Provide the (x, y) coordinate of the cell's center where the given text is located.  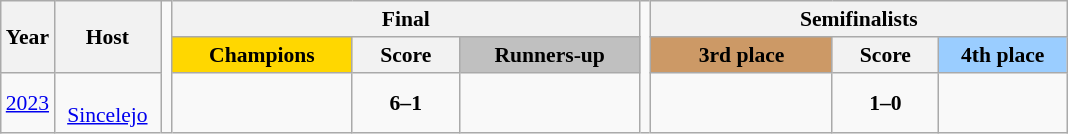
Champions (262, 55)
3rd place (742, 55)
Semifinalists (859, 19)
1–0 (886, 102)
Final (406, 19)
6–1 (406, 102)
Runners-up (550, 55)
2023 (28, 102)
Sincelejo (108, 102)
4th place (1003, 55)
Year (28, 36)
Host (108, 36)
